Extract the [x, y] coordinate from the center of the cell holding the provided text.  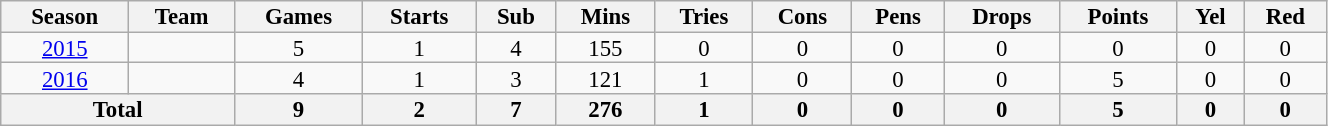
Season [65, 16]
2015 [65, 48]
121 [606, 78]
Mins [606, 16]
Drops [1002, 16]
Sub [516, 16]
7 [516, 110]
Games [299, 16]
2 [420, 110]
Starts [420, 16]
Pens [898, 16]
9 [299, 110]
Yel [1211, 16]
Tries [704, 16]
Points [1118, 16]
Total [118, 110]
Team [182, 16]
3 [516, 78]
Cons [802, 16]
276 [606, 110]
2016 [65, 78]
155 [606, 48]
Red [1285, 16]
